Pinpoint the cell where the given text exists, returning its (x, y) midpoint coordinate. 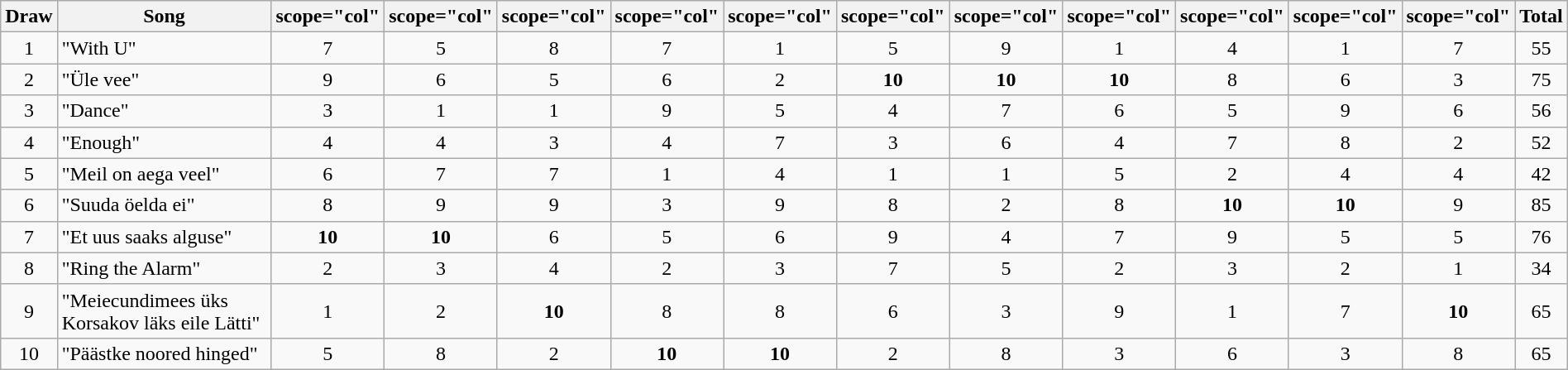
42 (1542, 174)
"Meiecundimees üks Korsakov läks eile Lätti" (164, 311)
56 (1542, 111)
"Üle vee" (164, 79)
"Ring the Alarm" (164, 268)
Total (1542, 17)
"Et uus saaks alguse" (164, 237)
"Suuda öelda ei" (164, 205)
"Päästke noored hinged" (164, 353)
85 (1542, 205)
34 (1542, 268)
Song (164, 17)
"Enough" (164, 142)
"Dance" (164, 111)
75 (1542, 79)
55 (1542, 48)
"Meil on aega veel" (164, 174)
76 (1542, 237)
"With U" (164, 48)
52 (1542, 142)
Draw (29, 17)
